Return the (X, Y) coordinate for the center point of the cell that contains the specified text.  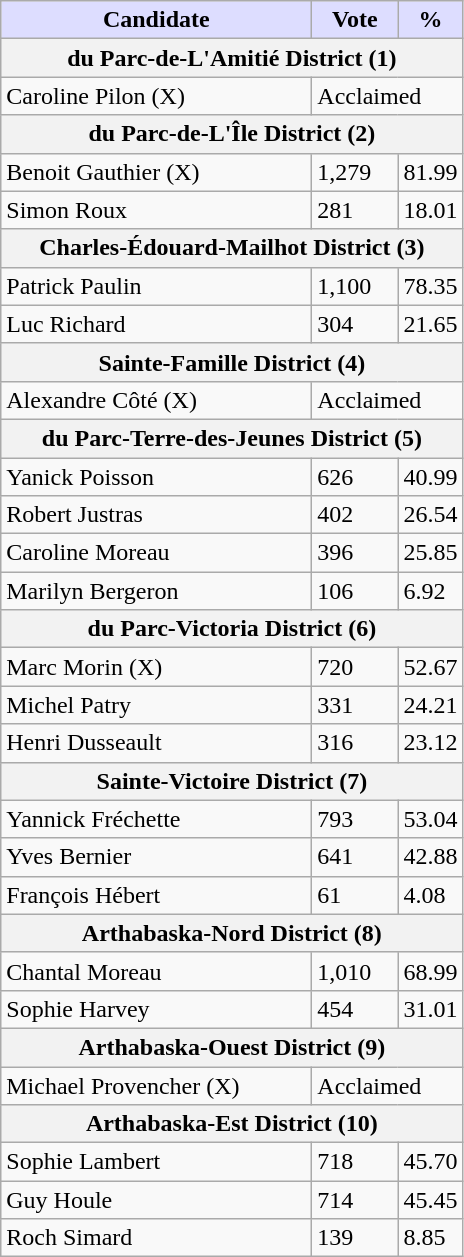
53.04 (430, 819)
68.99 (430, 971)
641 (355, 857)
Sophie Lambert (156, 1162)
Patrick Paulin (156, 286)
Caroline Moreau (156, 553)
718 (355, 1162)
316 (355, 743)
Vote (355, 20)
Luc Richard (156, 324)
8.85 (430, 1238)
45.70 (430, 1162)
Guy Houle (156, 1200)
26.54 (430, 515)
331 (355, 705)
139 (355, 1238)
52.67 (430, 667)
45.45 (430, 1200)
du Parc-de-L'Amitié District (1) (232, 58)
1,100 (355, 286)
720 (355, 667)
Marilyn Bergeron (156, 591)
4.08 (430, 895)
Yannick Fréchette (156, 819)
396 (355, 553)
18.01 (430, 210)
281 (355, 210)
25.85 (430, 553)
Simon Roux (156, 210)
626 (355, 477)
Marc Morin (X) (156, 667)
40.99 (430, 477)
31.01 (430, 1009)
Caroline Pilon (X) (156, 96)
6.92 (430, 591)
42.88 (430, 857)
Michel Patry (156, 705)
Benoit Gauthier (X) (156, 172)
du Parc-de-L'Île District (2) (232, 134)
714 (355, 1200)
François Hébert (156, 895)
Yanick Poisson (156, 477)
du Parc-Terre-des-Jeunes District (5) (232, 438)
Arthabaska-Est District (10) (232, 1124)
402 (355, 515)
793 (355, 819)
% (430, 20)
1,010 (355, 971)
78.35 (430, 286)
24.21 (430, 705)
Arthabaska-Ouest District (9) (232, 1047)
61 (355, 895)
Robert Justras (156, 515)
Michael Provencher (X) (156, 1085)
Roch Simard (156, 1238)
304 (355, 324)
454 (355, 1009)
21.65 (430, 324)
1,279 (355, 172)
Arthabaska-Nord District (8) (232, 933)
Yves Bernier (156, 857)
Sainte-Victoire District (7) (232, 781)
Henri Dusseault (156, 743)
Candidate (156, 20)
106 (355, 591)
Charles-Édouard-Mailhot District (3) (232, 248)
du Parc-Victoria District (6) (232, 629)
Alexandre Côté (X) (156, 400)
Sophie Harvey (156, 1009)
Sainte-Famille District (4) (232, 362)
Chantal Moreau (156, 971)
23.12 (430, 743)
81.99 (430, 172)
